Identify which cell holds the provided text, then report its (x, y) central coordinate. 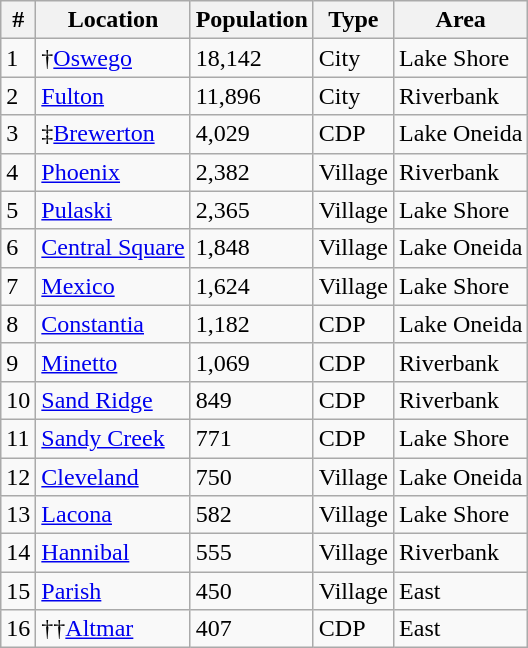
4 (18, 172)
2 (18, 96)
Minetto (113, 362)
1,182 (252, 324)
450 (252, 591)
Sand Ridge (113, 400)
Lacona (113, 515)
Phoenix (113, 172)
16 (18, 629)
Location (113, 20)
15 (18, 591)
Constantia (113, 324)
12 (18, 477)
Cleveland (113, 477)
5 (18, 210)
††Altmar (113, 629)
555 (252, 553)
11,896 (252, 96)
Pulaski (113, 210)
849 (252, 400)
1,069 (252, 362)
# (18, 20)
6 (18, 248)
Population (252, 20)
†Oswego (113, 58)
1,624 (252, 286)
Fulton (113, 96)
14 (18, 553)
2,382 (252, 172)
11 (18, 438)
Area (461, 20)
7 (18, 286)
Parish (113, 591)
13 (18, 515)
Central Square (113, 248)
3 (18, 134)
4,029 (252, 134)
Sandy Creek (113, 438)
771 (252, 438)
582 (252, 515)
‡Brewerton (113, 134)
Mexico (113, 286)
750 (252, 477)
10 (18, 400)
8 (18, 324)
1,848 (252, 248)
9 (18, 362)
407 (252, 629)
18,142 (252, 58)
1 (18, 58)
2,365 (252, 210)
Hannibal (113, 553)
Type (353, 20)
